Pinpoint the cell where the given text exists, returning its (x, y) midpoint coordinate. 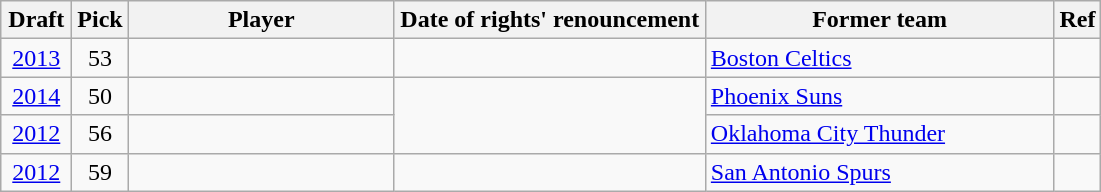
Pick (100, 20)
San Antonio Spurs (880, 172)
59 (100, 172)
Former team (880, 20)
2013 (36, 58)
Draft (36, 20)
56 (100, 134)
50 (100, 96)
Ref (1078, 20)
Boston Celtics (880, 58)
Oklahoma City Thunder (880, 134)
Player (261, 20)
2014 (36, 96)
Date of rights' renouncement (550, 20)
53 (100, 58)
Phoenix Suns (880, 96)
